Capture the cell that displays the provided text and extract its [x, y] central coordinate. 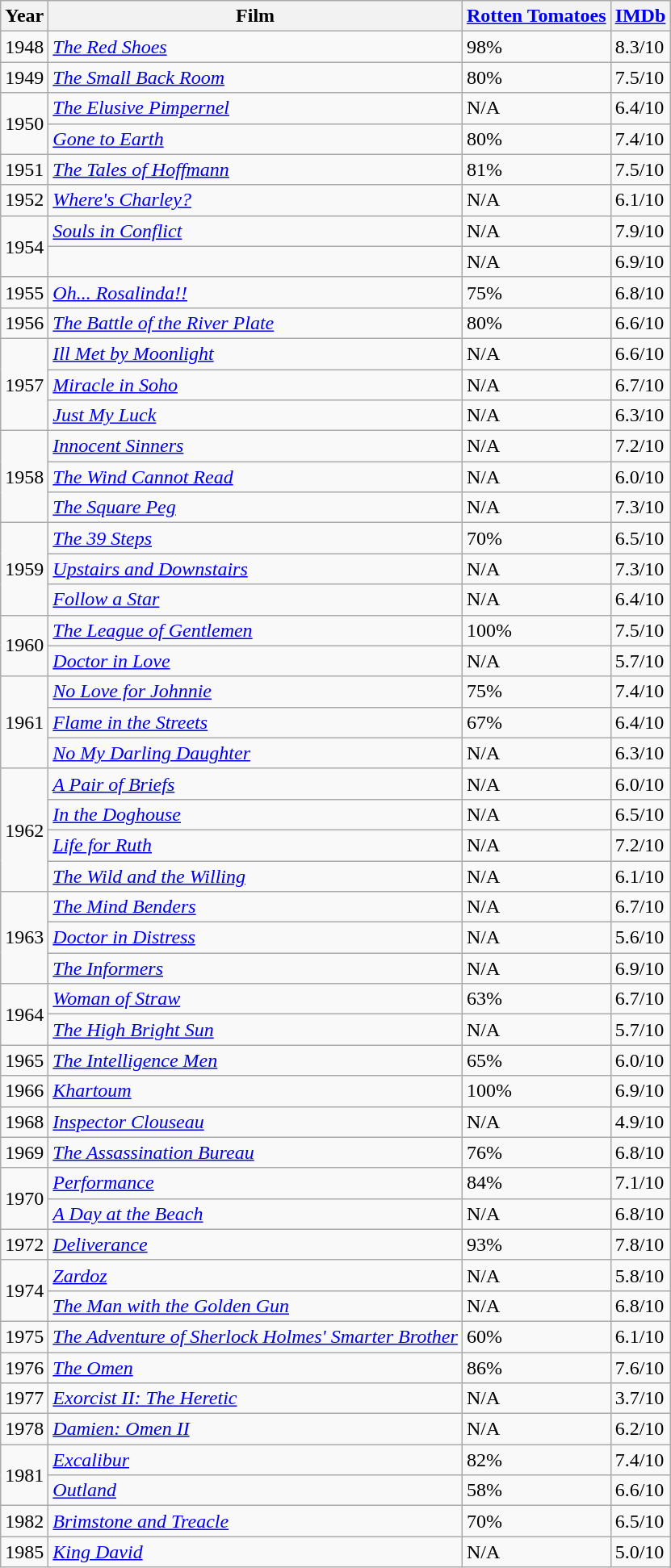
67% [536, 722]
1961 [24, 722]
Excalibur [255, 1460]
6.2/10 [640, 1429]
Miracle in Soho [255, 385]
1952 [24, 200]
5.0/10 [640, 1552]
1951 [24, 169]
7.6/10 [640, 1368]
Exorcist II: The Heretic [255, 1399]
Zardoz [255, 1275]
1955 [24, 292]
86% [536, 1368]
Performance [255, 1183]
Doctor in Love [255, 661]
The Omen [255, 1368]
Upstairs and Downstairs [255, 569]
Deliverance [255, 1244]
Souls in Conflict [255, 231]
IMDb [640, 16]
The League of Gentlemen [255, 630]
Year [24, 16]
Rotten Tomatoes [536, 16]
1981 [24, 1475]
5.6/10 [640, 938]
The Intelligence Men [255, 1060]
The 39 Steps [255, 538]
The Assassination Bureau [255, 1152]
The Small Back Room [255, 77]
1968 [24, 1122]
7.9/10 [640, 231]
The Red Shoes [255, 47]
1976 [24, 1368]
1957 [24, 384]
1974 [24, 1290]
The Elusive Pimpernel [255, 108]
The Square Peg [255, 508]
Brimstone and Treacle [255, 1521]
1954 [24, 246]
4.9/10 [640, 1122]
The Tales of Hoffmann [255, 169]
84% [536, 1183]
Life for Ruth [255, 845]
The Mind Benders [255, 907]
5.8/10 [640, 1275]
1956 [24, 323]
1948 [24, 47]
1958 [24, 477]
Where's Charley? [255, 200]
1972 [24, 1244]
Innocent Sinners [255, 446]
3.7/10 [640, 1399]
1965 [24, 1060]
Outland [255, 1491]
82% [536, 1460]
In the Doghouse [255, 814]
1963 [24, 938]
1982 [24, 1521]
1966 [24, 1091]
Oh... Rosalinda!! [255, 292]
1977 [24, 1399]
Just My Luck [255, 416]
93% [536, 1244]
1969 [24, 1152]
7.1/10 [640, 1183]
A Day at the Beach [255, 1214]
7.8/10 [640, 1244]
1964 [24, 1014]
98% [536, 47]
No My Darling Daughter [255, 753]
1970 [24, 1198]
Film [255, 16]
A Pair of Briefs [255, 784]
The Informers [255, 968]
81% [536, 169]
1962 [24, 830]
The High Bright Sun [255, 1030]
1978 [24, 1429]
Flame in the Streets [255, 722]
Gone to Earth [255, 139]
1949 [24, 77]
Woman of Straw [255, 999]
King David [255, 1552]
The Adventure of Sherlock Holmes' Smarter Brother [255, 1336]
76% [536, 1152]
Khartoum [255, 1091]
Damien: Omen II [255, 1429]
58% [536, 1491]
The Battle of the River Plate [255, 323]
The Wind Cannot Read [255, 477]
65% [536, 1060]
Inspector Clouseau [255, 1122]
No Love for Johnnie [255, 692]
8.3/10 [640, 47]
Doctor in Distress [255, 938]
63% [536, 999]
1975 [24, 1336]
Ill Met by Moonlight [255, 353]
Follow a Star [255, 600]
1985 [24, 1552]
The Wild and the Willing [255, 876]
1950 [24, 123]
The Man with the Golden Gun [255, 1306]
1959 [24, 569]
60% [536, 1336]
1960 [24, 646]
